From the cell containing the given text, extract its center point as [x, y] coordinate. 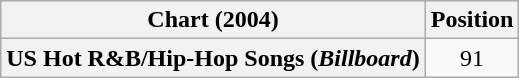
91 [472, 58]
US Hot R&B/Hip-Hop Songs (Billboard) [213, 58]
Position [472, 20]
Chart (2004) [213, 20]
